Detect which cell encompasses the target text, then output its [X, Y] center coordinate. 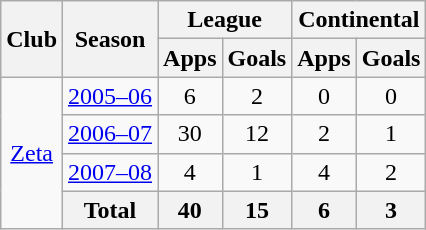
3 [391, 210]
Club [32, 39]
12 [257, 134]
League [225, 20]
30 [190, 134]
Total [110, 210]
Season [110, 39]
15 [257, 210]
2007–08 [110, 172]
Zeta [32, 153]
40 [190, 210]
Continental [359, 20]
2006–07 [110, 134]
2005–06 [110, 96]
